Find where the given text appears and provide that cell's center as (X, Y) coordinate. 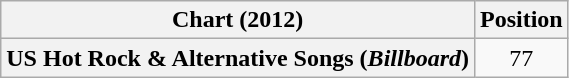
US Hot Rock & Alternative Songs (Billboard) (238, 58)
77 (521, 58)
Position (521, 20)
Chart (2012) (238, 20)
